Pinpoint the cell where the given text exists, returning its [X, Y] midpoint coordinate. 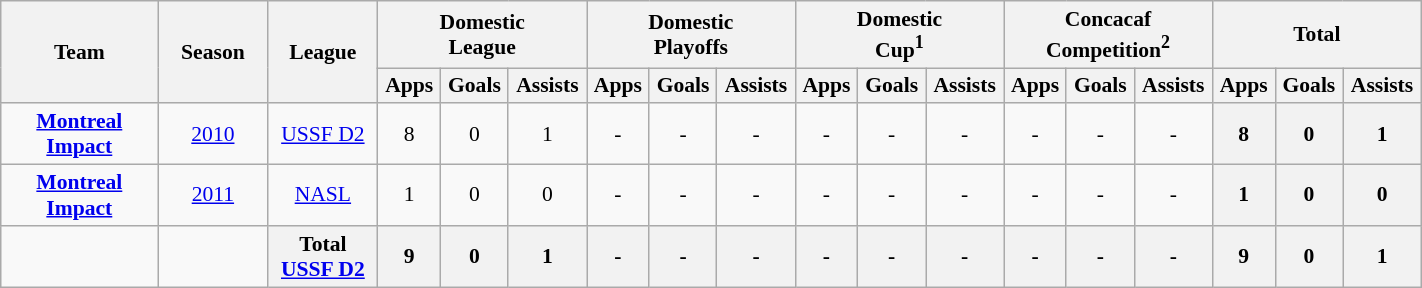
DomesticLeague [482, 34]
Total USSF D2 [323, 256]
Season [213, 52]
2011 [213, 196]
2010 [213, 134]
USSF D2 [323, 134]
League [323, 52]
ConcacafCompetition2 [1108, 34]
Total [1316, 34]
DomesticCup1 [900, 34]
DomesticPlayoffs [690, 34]
Team [80, 52]
NASL [323, 196]
